Output the [x, y] coordinate of the center of the cell containing the given text.  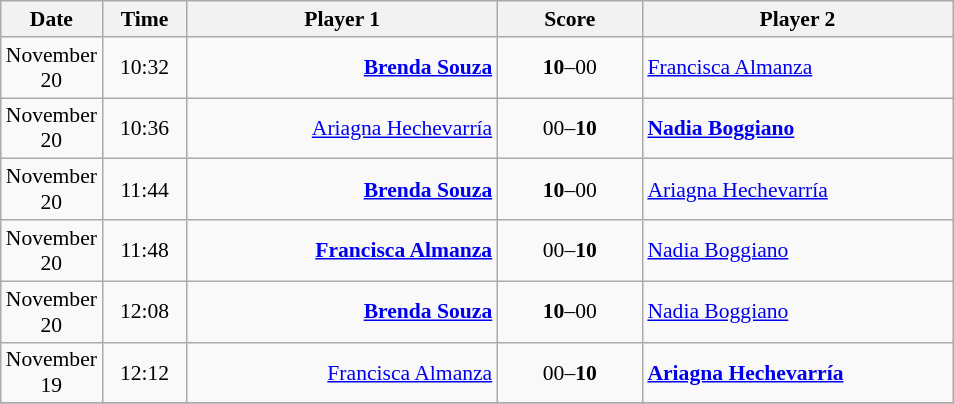
Date [52, 19]
10:36 [144, 128]
11:44 [144, 190]
12:08 [144, 312]
November 19 [52, 372]
11:48 [144, 250]
Player 2 [797, 19]
Score [570, 19]
Player 1 [342, 19]
10:32 [144, 68]
12:12 [144, 372]
Time [144, 19]
